Return (X, Y) of the center of cell containing provided text 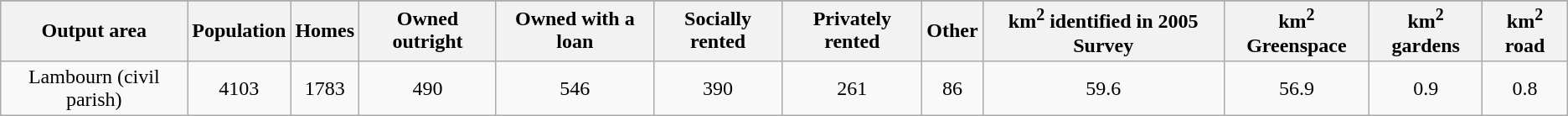
Population (240, 31)
km2 road (1525, 31)
546 (575, 87)
261 (853, 87)
390 (718, 87)
Output area (94, 31)
Other (952, 31)
km2 gardens (1426, 31)
Privately rented (853, 31)
0.8 (1525, 87)
56.9 (1297, 87)
Owned with a loan (575, 31)
0.9 (1426, 87)
86 (952, 87)
59.6 (1103, 87)
490 (428, 87)
Homes (325, 31)
km2 Greenspace (1297, 31)
Socially rented (718, 31)
Lambourn (civil parish) (94, 87)
4103 (240, 87)
1783 (325, 87)
Owned outright (428, 31)
km2 identified in 2005 Survey (1103, 31)
